From the cell containing the given text, extract its center point as (x, y) coordinate. 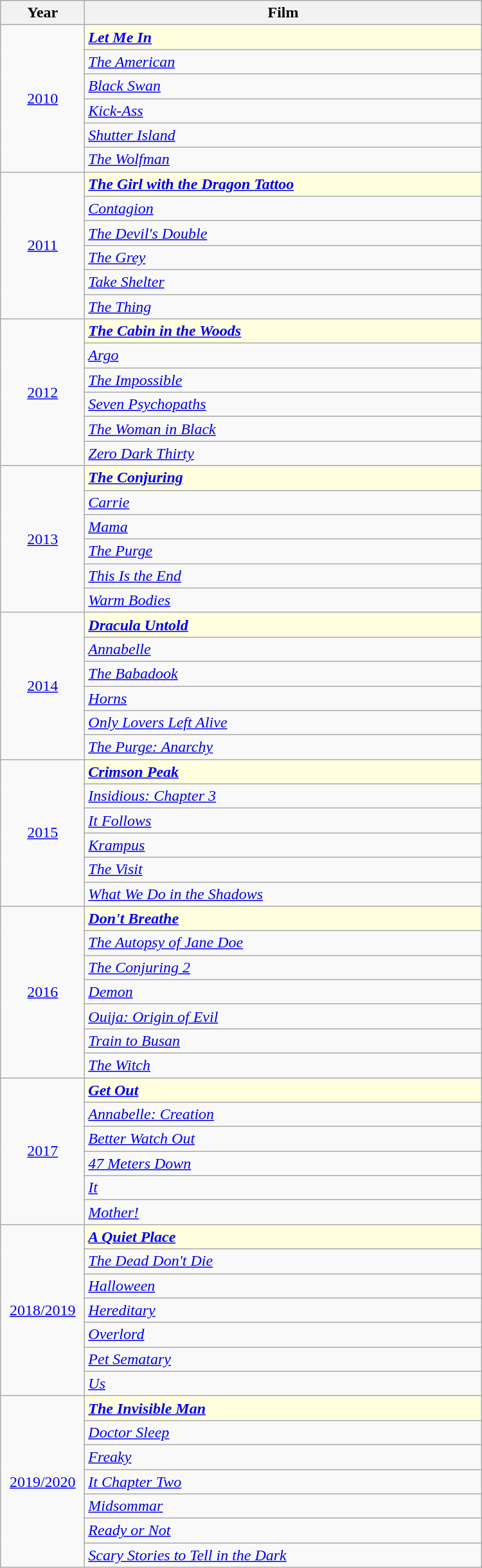
Overlord (283, 1335)
Argo (283, 356)
Mama (283, 527)
Get Out (283, 1090)
The Thing (283, 307)
The Cabin in the Woods (283, 331)
It (283, 1188)
The American (283, 62)
Shutter Island (283, 135)
Ouija: Origin of Evil (283, 1016)
Ready or Not (283, 1531)
Kick-Ass (283, 111)
The Wolfman (283, 160)
47 Meters Down (283, 1163)
Train to Busan (283, 1041)
2014 (42, 686)
Krampus (283, 845)
2019/2020 (42, 1481)
2018/2019 (42, 1310)
The Woman in Black (283, 429)
Horns (283, 698)
The Babadook (283, 673)
Us (283, 1383)
Crimson Peak (283, 772)
Contagion (283, 208)
The Conjuring 2 (283, 967)
Mother! (283, 1212)
The Grey (283, 257)
The Witch (283, 1065)
Take Shelter (283, 282)
2016 (42, 992)
Black Swan (283, 86)
Dracula Untold (283, 624)
Better Watch Out (283, 1139)
Hereditary (283, 1310)
Annabelle: Creation (283, 1115)
The Dead Don't Die (283, 1261)
The Girl with the Dragon Tattoo (283, 184)
A Quiet Place (283, 1237)
Pet Sematary (283, 1359)
2017 (42, 1151)
The Autopsy of Jane Doe (283, 943)
The Purge (283, 551)
Carrie (283, 502)
Insidious: Chapter 3 (283, 796)
The Invisible Man (283, 1408)
What We Do in the Shadows (283, 894)
Doctor Sleep (283, 1432)
The Conjuring (283, 478)
Midsommar (283, 1506)
It Chapter Two (283, 1481)
It Follows (283, 821)
2015 (42, 833)
Let Me In (283, 37)
Annabelle (283, 649)
2013 (42, 539)
The Purge: Anarchy (283, 747)
The Impossible (283, 380)
Year (42, 13)
Film (283, 13)
2010 (42, 98)
Seven Psychopaths (283, 405)
This Is the End (283, 576)
Halloween (283, 1286)
Scary Stories to Tell in the Dark (283, 1555)
2012 (42, 392)
Warm Bodies (283, 600)
The Devil's Double (283, 233)
Don't Breathe (283, 918)
The Visit (283, 870)
Freaky (283, 1457)
Zero Dark Thirty (283, 453)
Demon (283, 992)
2011 (42, 245)
Only Lovers Left Alive (283, 723)
